Locate the cell with the specified text and output its [X, Y] center coordinate. 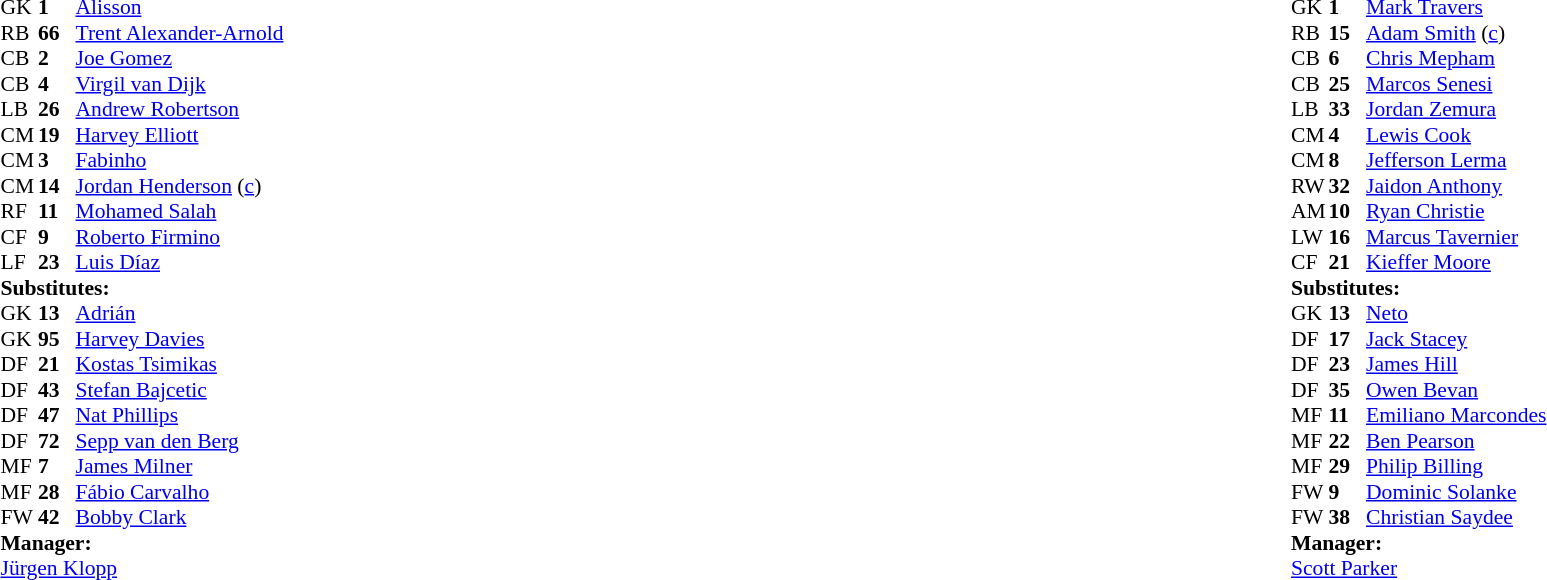
RW [1310, 186]
72 [57, 441]
Dominic Solanke [1456, 492]
16 [1348, 237]
38 [1348, 517]
Ben Pearson [1456, 441]
Owen Bevan [1456, 390]
3 [57, 161]
8 [1348, 161]
Trent Alexander-Arnold [180, 33]
Sepp van den Berg [180, 441]
29 [1348, 467]
43 [57, 390]
AM [1310, 211]
LW [1310, 237]
Marcos Senesi [1456, 84]
66 [57, 33]
Marcus Tavernier [1456, 237]
Mohamed Salah [180, 211]
Joe Gomez [180, 59]
Lewis Cook [1456, 135]
Fabinho [180, 161]
Bobby Clark [180, 517]
32 [1348, 186]
6 [1348, 59]
Luis Díaz [180, 263]
Jordan Zemura [1456, 109]
35 [1348, 390]
Adrián [180, 313]
Jaidon Anthony [1456, 186]
Harvey Elliott [180, 135]
Stefan Bajcetic [180, 390]
2 [57, 59]
Fábio Carvalho [180, 492]
Harvey Davies [180, 339]
Jack Stacey [1456, 339]
James Hill [1456, 365]
15 [1348, 33]
42 [57, 517]
47 [57, 415]
25 [1348, 84]
Jefferson Lerma [1456, 161]
14 [57, 186]
28 [57, 492]
Kieffer Moore [1456, 263]
LF [19, 263]
Virgil van Dijk [180, 84]
Ryan Christie [1456, 211]
Adam Smith (c) [1456, 33]
Christian Saydee [1456, 517]
19 [57, 135]
7 [57, 467]
James Milner [180, 467]
26 [57, 109]
Emiliano Marcondes [1456, 415]
Roberto Firmino [180, 237]
Andrew Robertson [180, 109]
17 [1348, 339]
Jordan Henderson (c) [180, 186]
Chris Mepham [1456, 59]
Philip Billing [1456, 467]
Nat Phillips [180, 415]
Kostas Tsimikas [180, 365]
22 [1348, 441]
95 [57, 339]
10 [1348, 211]
Neto [1456, 313]
RF [19, 211]
33 [1348, 109]
